Return [X, Y] of the center of cell containing provided text 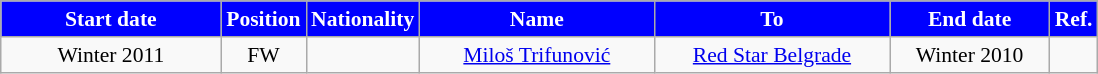
Position [264, 19]
Nationality [362, 19]
Name [536, 19]
Red Star Belgrade [772, 55]
Winter 2010 [970, 55]
Winter 2011 [111, 55]
Miloš Trifunović [536, 55]
Start date [111, 19]
Ref. [1074, 19]
FW [264, 55]
End date [970, 19]
To [772, 19]
